Return (x, y) of the center of cell containing provided text 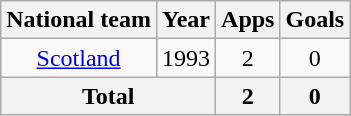
Goals (315, 20)
National team (79, 20)
Total (108, 96)
1993 (186, 58)
Year (186, 20)
Apps (248, 20)
Scotland (79, 58)
